Pinpoint the cell where the given text exists, returning its [X, Y] midpoint coordinate. 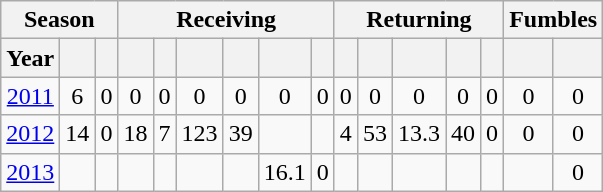
2011 [30, 96]
7 [164, 134]
4 [346, 134]
Season [60, 20]
Fumbles [554, 20]
40 [464, 134]
18 [136, 134]
123 [200, 134]
6 [78, 96]
16.1 [284, 172]
13.3 [418, 134]
2013 [30, 172]
Year [30, 58]
Receiving [226, 20]
2012 [30, 134]
14 [78, 134]
53 [374, 134]
39 [240, 134]
Returning [418, 20]
